Return [X, Y] of the center of cell containing provided text 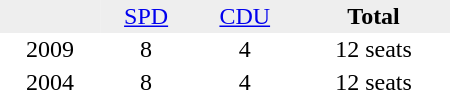
8 [146, 50]
2009 [50, 50]
4 [244, 50]
CDU [244, 16]
Total [374, 16]
SPD [146, 16]
12 seats [374, 50]
